Extract the (X, Y) coordinate from the center of the cell holding the provided text.  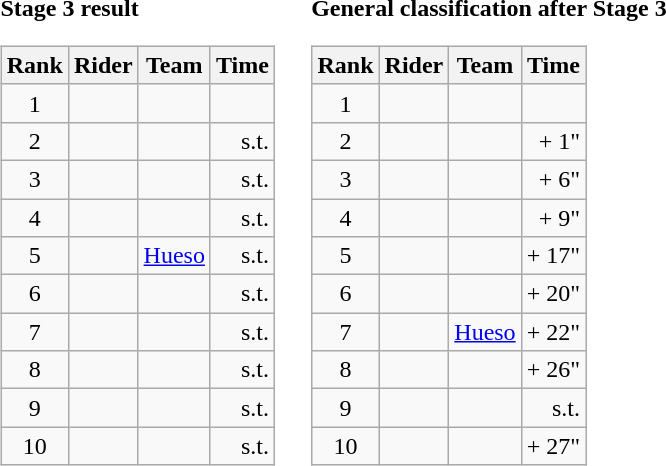
+ 26" (553, 370)
+ 22" (553, 332)
+ 1" (553, 141)
+ 17" (553, 256)
+ 9" (553, 217)
+ 20" (553, 294)
+ 6" (553, 179)
+ 27" (553, 446)
